Scan for the cell matching the given text and deliver its [X, Y] coordinate at center. 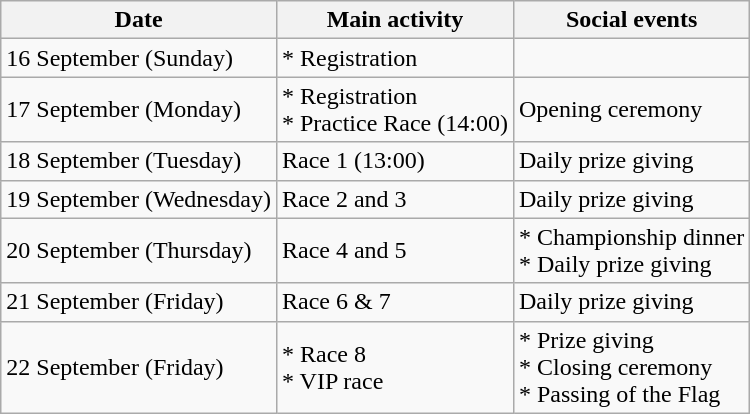
* Prize giving* Closing ceremony* Passing of the Flag [631, 367]
22 September (Friday) [139, 367]
21 September (Friday) [139, 302]
Social events [631, 20]
* Race 8* VIP race [394, 367]
Opening ceremony [631, 110]
Race 6 & 7 [394, 302]
Date [139, 20]
Race 2 and 3 [394, 199]
* Registration* Practice Race (14:00) [394, 110]
* Registration [394, 58]
17 September (Monday) [139, 110]
Race 4 and 5 [394, 250]
Main activity [394, 20]
* Championship dinner* Daily prize giving [631, 250]
20 September (Thursday) [139, 250]
18 September (Tuesday) [139, 161]
16 September (Sunday) [139, 58]
Race 1 (13:00) [394, 161]
19 September (Wednesday) [139, 199]
